Search for the cell housing the specified text and yield its (X, Y) center coordinate. 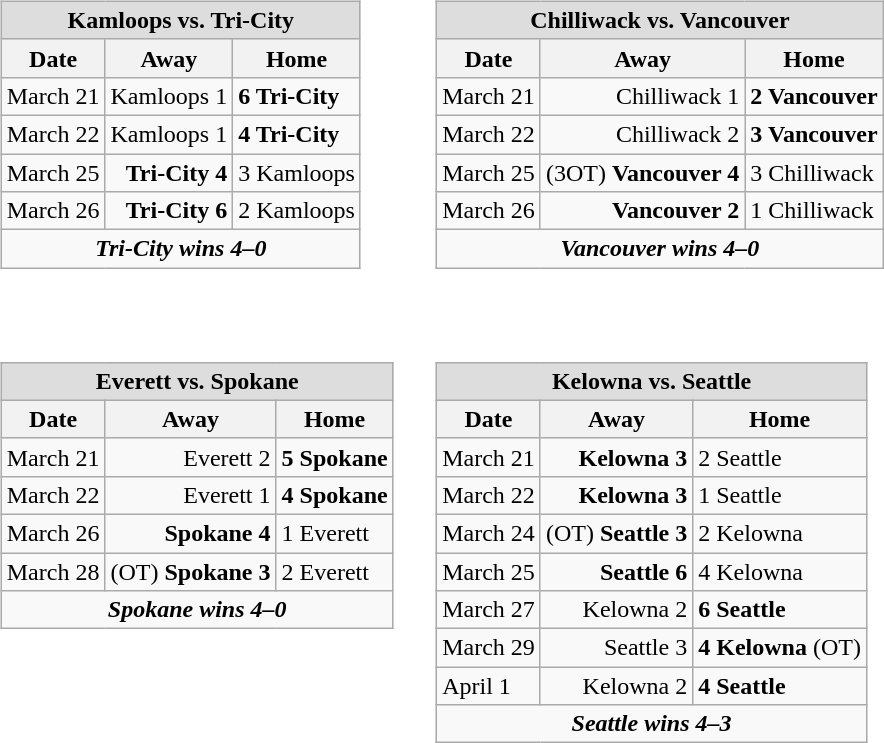
2 Everett (334, 571)
Seattle 6 (616, 571)
March 28 (53, 571)
Kamloops vs. Tri-City (180, 20)
Kelowna vs. Seattle (652, 381)
1 Chilliwack (814, 211)
4 Kelowna (780, 571)
Everett 1 (190, 495)
April 1 (489, 686)
4 Spokane (334, 495)
4 Seattle (780, 686)
1 Everett (334, 533)
Seattle 3 (616, 648)
3 Chilliwack (814, 173)
2 Vancouver (814, 96)
4 Kelowna (OT) (780, 648)
Tri-City wins 4–0 (180, 249)
5 Spokane (334, 457)
Chilliwack 1 (642, 96)
(OT) Spokane 3 (190, 571)
Tri-City 4 (169, 173)
Seattle wins 4–3 (652, 724)
Everett vs. Spokane (197, 381)
1 Seattle (780, 495)
(3OT) Vancouver 4 (642, 173)
2 Kelowna (780, 533)
March 24 (489, 533)
2 Seattle (780, 457)
(OT) Seattle 3 (616, 533)
Vancouver 2 (642, 211)
March 29 (489, 648)
Spokane 4 (190, 533)
4 Tri-City (297, 134)
Everett 2 (190, 457)
3 Vancouver (814, 134)
Spokane wins 4–0 (197, 610)
Chilliwack 2 (642, 134)
6 Tri-City (297, 96)
March 27 (489, 610)
Chilliwack vs. Vancouver (660, 20)
Tri-City 6 (169, 211)
Vancouver wins 4–0 (660, 249)
6 Seattle (780, 610)
3 Kamloops (297, 173)
2 Kamloops (297, 211)
